Find where the given text appears and provide that cell's center as (X, Y) coordinate. 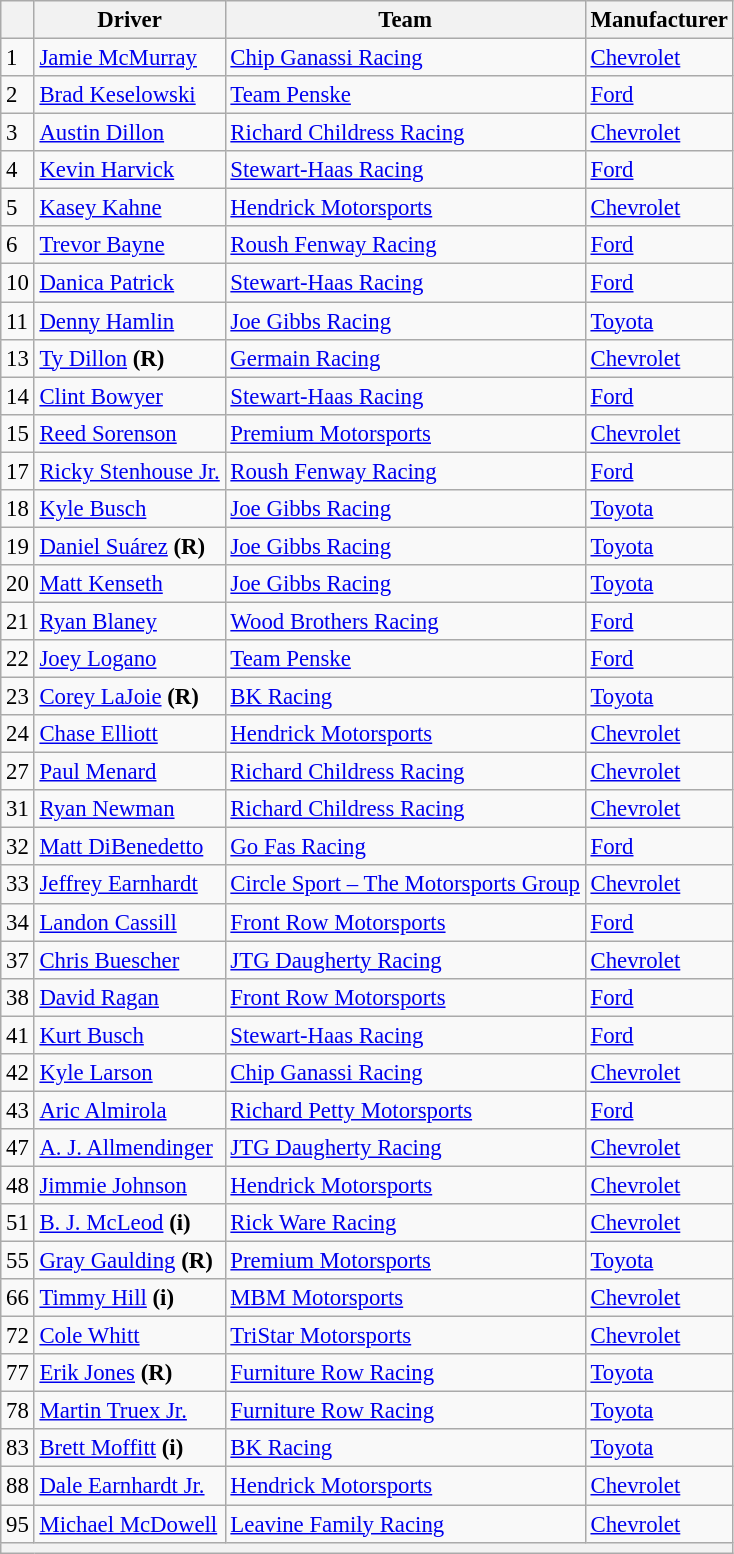
Jamie McMurray (130, 58)
Reed Sorenson (130, 433)
Ryan Newman (130, 809)
11 (18, 321)
MBM Motorsports (405, 1298)
13 (18, 358)
Dale Earnhardt Jr. (130, 1486)
Daniel Suárez (R) (130, 546)
Ty Dillon (R) (130, 358)
42 (18, 1073)
95 (18, 1524)
78 (18, 1411)
51 (18, 1223)
47 (18, 1148)
88 (18, 1486)
77 (18, 1373)
33 (18, 885)
3 (18, 133)
17 (18, 471)
Leavine Family Racing (405, 1524)
Manufacturer (659, 20)
Erik Jones (R) (130, 1373)
Brett Moffitt (i) (130, 1449)
5 (18, 208)
14 (18, 396)
Driver (130, 20)
Wood Brothers Racing (405, 621)
Corey LaJoie (R) (130, 697)
Rick Ware Racing (405, 1223)
Circle Sport – The Motorsports Group (405, 885)
Cole Whitt (130, 1336)
Kevin Harvick (130, 170)
Brad Keselowski (130, 95)
24 (18, 734)
43 (18, 1110)
31 (18, 809)
Chris Buescher (130, 960)
Matt DiBenedetto (130, 847)
B. J. McLeod (i) (130, 1223)
Go Fas Racing (405, 847)
Team (405, 20)
38 (18, 997)
Aric Almirola (130, 1110)
Denny Hamlin (130, 321)
4 (18, 170)
22 (18, 659)
6 (18, 245)
Joey Logano (130, 659)
27 (18, 772)
Kyle Larson (130, 1073)
55 (18, 1261)
TriStar Motorsports (405, 1336)
Danica Patrick (130, 283)
Kyle Busch (130, 509)
Michael McDowell (130, 1524)
18 (18, 509)
Martin Truex Jr. (130, 1411)
Jimmie Johnson (130, 1185)
Kasey Kahne (130, 208)
David Ragan (130, 997)
Ricky Stenhouse Jr. (130, 471)
32 (18, 847)
83 (18, 1449)
Gray Gaulding (R) (130, 1261)
20 (18, 584)
41 (18, 1035)
Matt Kenseth (130, 584)
Richard Petty Motorsports (405, 1110)
Germain Racing (405, 358)
10 (18, 283)
21 (18, 621)
72 (18, 1336)
Timmy Hill (i) (130, 1298)
Chase Elliott (130, 734)
A. J. Allmendinger (130, 1148)
Austin Dillon (130, 133)
23 (18, 697)
Ryan Blaney (130, 621)
1 (18, 58)
34 (18, 922)
2 (18, 95)
19 (18, 546)
15 (18, 433)
Kurt Busch (130, 1035)
Paul Menard (130, 772)
66 (18, 1298)
Clint Bowyer (130, 396)
Landon Cassill (130, 922)
48 (18, 1185)
Jeffrey Earnhardt (130, 885)
Trevor Bayne (130, 245)
37 (18, 960)
